For the text-containing cell, return its midpoint in [X, Y] coordinate format. 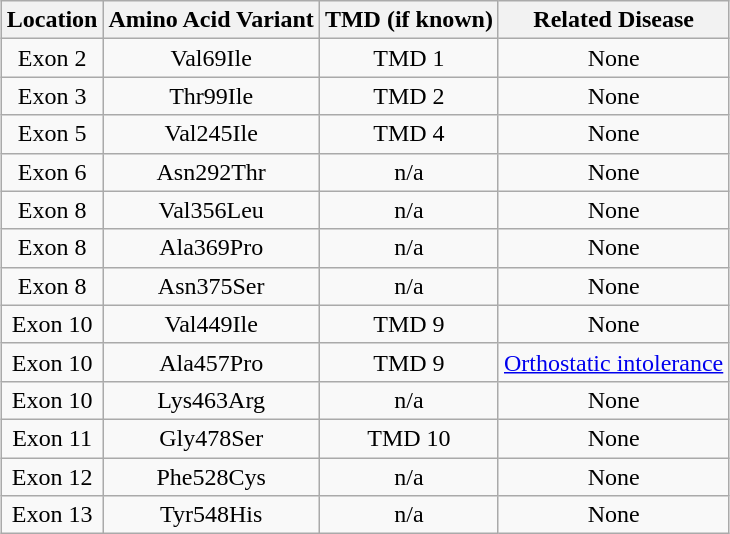
Amino Acid Variant [211, 20]
TMD 1 [408, 58]
Tyr548His [211, 515]
Val449Ile [211, 324]
Val69Ile [211, 58]
Val245Ile [211, 134]
Location [52, 20]
Orthostatic intolerance [613, 362]
Asn292Thr [211, 172]
Ala457Pro [211, 362]
Gly478Ser [211, 438]
Related Disease [613, 20]
Exon 3 [52, 96]
Ala369Pro [211, 248]
Exon 12 [52, 477]
Lys463Arg [211, 400]
Asn375Ser [211, 286]
TMD 4 [408, 134]
Thr99Ile [211, 96]
Phe528Cys [211, 477]
TMD 2 [408, 96]
Exon 13 [52, 515]
Val356Leu [211, 210]
Exon 2 [52, 58]
Exon 11 [52, 438]
Exon 5 [52, 134]
Exon 6 [52, 172]
TMD 10 [408, 438]
TMD (if known) [408, 20]
